Provide the [x, y] coordinate of the cell's center where the given text is located.  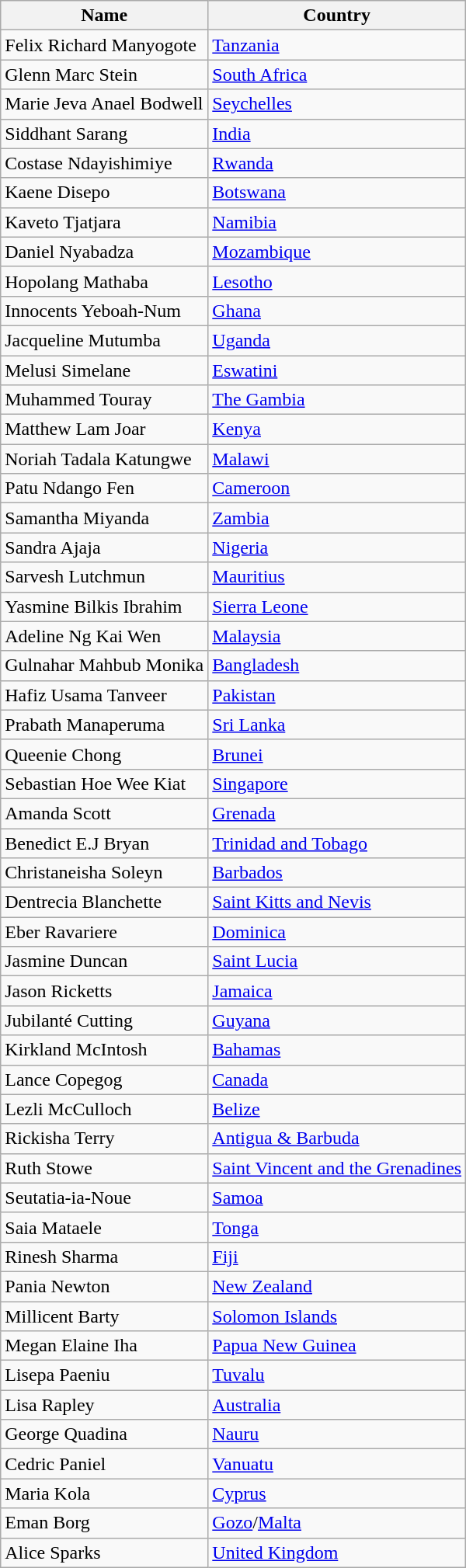
Country [337, 16]
Eswatini [337, 370]
Name [104, 16]
Sebastian Hoe Wee Kiat [104, 784]
Daniel Nyabadza [104, 252]
Jason Ricketts [104, 991]
Mozambique [337, 252]
Sarvesh Lutchmun [104, 577]
Jamaica [337, 991]
Solomon Islands [337, 1316]
Tanzania [337, 45]
Cameroon [337, 488]
Jubilanté Cutting [104, 1020]
Sandra Ajaja [104, 548]
Eber Ravariere [104, 932]
Saint Lucia [337, 961]
Rwanda [337, 163]
Uganda [337, 340]
Malaysia [337, 636]
Glenn Marc Stein [104, 75]
Gozo/Malta [337, 1523]
Namibia [337, 222]
Alice Sparks [104, 1552]
Cedric Paniel [104, 1464]
Barbados [337, 873]
Kaveto Tjatjara [104, 222]
Lance Copegog [104, 1080]
India [337, 134]
Vanuatu [337, 1464]
Sri Lanka [337, 725]
Nauru [337, 1434]
Hopolang Mathaba [104, 281]
Singapore [337, 784]
Noriah Tadala Katungwe [104, 459]
Millicent Barty [104, 1316]
Melusi Simelane [104, 370]
Brunei [337, 754]
Seychelles [337, 104]
Papua New Guinea [337, 1346]
South Africa [337, 75]
Saint Vincent and the Grenadines [337, 1168]
Pania Newton [104, 1286]
Fiji [337, 1257]
Felix Richard Manyogote [104, 45]
Yasmine Bilkis Ibrahim [104, 607]
Grenada [337, 813]
Rickisha Terry [104, 1139]
Lisepa Paeniu [104, 1375]
Saia Mataele [104, 1227]
Prabath Manaperuma [104, 725]
Christaneisha Soleyn [104, 873]
Seutatia-ia-Noue [104, 1198]
Matthew Lam Joar [104, 429]
George Quadina [104, 1434]
Ruth Stowe [104, 1168]
Jacqueline Mutumba [104, 340]
Australia [337, 1405]
United Kingdom [337, 1552]
Mauritius [337, 577]
Maria Kola [104, 1493]
Megan Elaine Iha [104, 1346]
Tonga [337, 1227]
Rinesh Sharma [104, 1257]
Amanda Scott [104, 813]
Ghana [337, 311]
Eman Borg [104, 1523]
Kirkland McIntosh [104, 1050]
Lisa Rapley [104, 1405]
Adeline Ng Kai Wen [104, 636]
Queenie Chong [104, 754]
Innocents Yeboah-Num [104, 311]
Botswana [337, 193]
Benedict E.J Bryan [104, 843]
Sierra Leone [337, 607]
Costase Ndayishimiye [104, 163]
Kaene Disepo [104, 193]
Saint Kitts and Nevis [337, 902]
Gulnahar Mahbub Monika [104, 666]
Zambia [337, 518]
Cyprus [337, 1493]
Patu Ndango Fen [104, 488]
Nigeria [337, 548]
Muhammed Touray [104, 400]
Dominica [337, 932]
Tuvalu [337, 1375]
Pakistan [337, 695]
Lesotho [337, 281]
Marie Jeva Anael Bodwell [104, 104]
Malawi [337, 459]
Samantha Miyanda [104, 518]
Jasmine Duncan [104, 961]
Hafiz Usama Tanveer [104, 695]
Dentrecia Blanchette [104, 902]
Guyana [337, 1020]
Lezli McCulloch [104, 1109]
Belize [337, 1109]
Trinidad and Tobago [337, 843]
The Gambia [337, 400]
Antigua & Barbuda [337, 1139]
Samoa [337, 1198]
Bahamas [337, 1050]
Bangladesh [337, 666]
Kenya [337, 429]
Siddhant Sarang [104, 134]
New Zealand [337, 1286]
Canada [337, 1080]
